For the text-containing cell, return its midpoint in (X, Y) coordinate format. 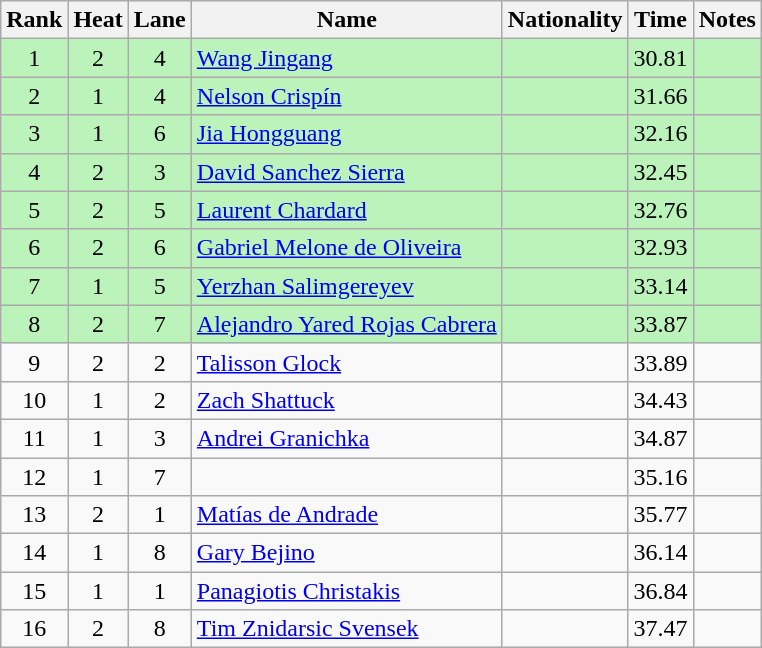
30.81 (660, 58)
Gabriel Melone de Oliveira (346, 248)
36.84 (660, 591)
13 (34, 515)
Gary Bejino (346, 553)
Lane (160, 20)
Andrei Granichka (346, 438)
9 (34, 362)
Talisson Glock (346, 362)
Yerzhan Salimgereyev (346, 286)
11 (34, 438)
32.45 (660, 172)
32.76 (660, 210)
Panagiotis Christakis (346, 591)
36.14 (660, 553)
Notes (727, 20)
10 (34, 400)
32.93 (660, 248)
Laurent Chardard (346, 210)
Zach Shattuck (346, 400)
Matías de Andrade (346, 515)
34.87 (660, 438)
16 (34, 629)
Name (346, 20)
Nelson Crispín (346, 96)
Wang Jingang (346, 58)
37.47 (660, 629)
Rank (34, 20)
33.14 (660, 286)
12 (34, 477)
32.16 (660, 134)
33.89 (660, 362)
33.87 (660, 324)
31.66 (660, 96)
14 (34, 553)
Nationality (565, 20)
Alejandro Yared Rojas Cabrera (346, 324)
15 (34, 591)
Jia Hongguang (346, 134)
David Sanchez Sierra (346, 172)
Time (660, 20)
Tim Znidarsic Svensek (346, 629)
35.77 (660, 515)
34.43 (660, 400)
Heat (98, 20)
35.16 (660, 477)
